Locate the cell with the specified text and output its [X, Y] center coordinate. 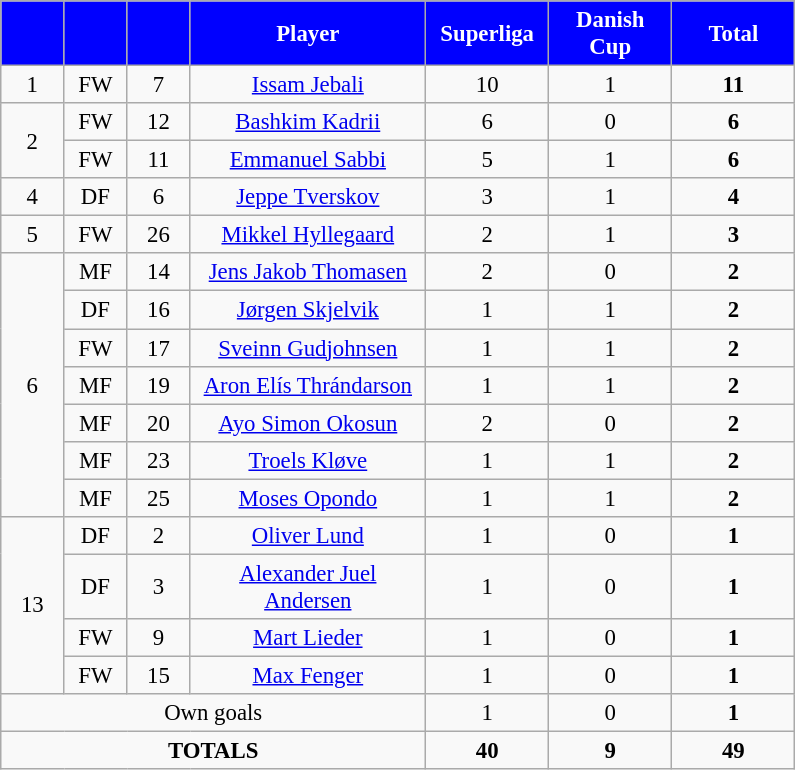
Mart Lieder [308, 638]
Alexander Juel Andersen [308, 586]
Superliga [488, 34]
20 [158, 423]
Issam Jebali [308, 85]
Max Fenger [308, 675]
Total [734, 34]
12 [158, 122]
19 [158, 385]
Aron Elís Thrándarson [308, 385]
Own goals [214, 713]
Bashkim Kadrii [308, 122]
26 [158, 235]
15 [158, 675]
13 [32, 606]
Jørgen Skjelvik [308, 310]
16 [158, 310]
Jeppe Tverskov [308, 197]
Jens Jakob Thomasen [308, 273]
10 [488, 85]
23 [158, 460]
Sveinn Gudjohnsen [308, 348]
Troels Kløve [308, 460]
Moses Opondo [308, 498]
TOTALS [214, 751]
14 [158, 273]
Mikkel Hyllegaard [308, 235]
Danish Cup [610, 34]
Emmanuel Sabbi [308, 160]
7 [158, 85]
17 [158, 348]
25 [158, 498]
49 [734, 751]
Oliver Lund [308, 536]
Player [308, 34]
Ayo Simon Okosun [308, 423]
40 [488, 751]
